From the cell containing the given text, extract its center point as [X, Y] coordinate. 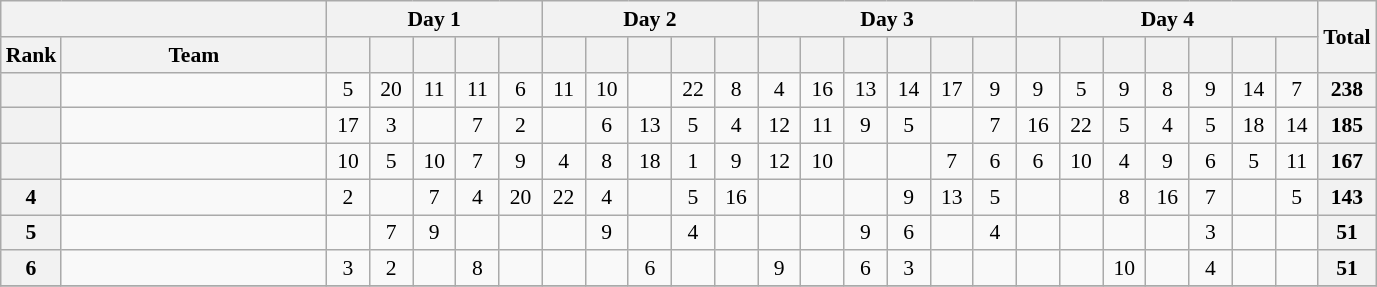
Day 3 [888, 19]
Day 4 [1167, 19]
185 [1346, 126]
1 [692, 162]
167 [1346, 162]
238 [1346, 90]
Rank [32, 55]
Day 2 [650, 19]
Team [194, 55]
Day 1 [434, 19]
143 [1346, 197]
Total [1346, 36]
